Capture the cell that displays the provided text and extract its (x, y) central coordinate. 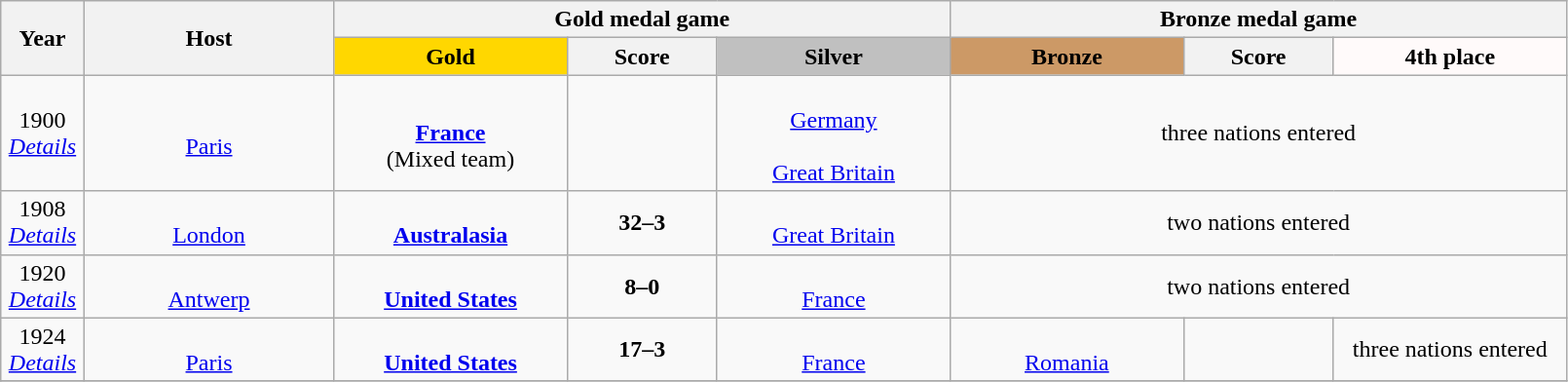
Bronze (1067, 57)
4th place (1450, 57)
1920Details (43, 286)
GermanyGreat Britain (834, 133)
8–0 (642, 286)
Bronze medal game (1258, 19)
London (208, 222)
Gold (450, 57)
Gold medal game (643, 19)
Romania (1067, 349)
Antwerp (208, 286)
17–3 (642, 349)
1900Details (43, 133)
Silver (834, 57)
32–3 (642, 222)
Great Britain (834, 222)
1924Details (43, 349)
Host (208, 38)
1908Details (43, 222)
France(Mixed team) (450, 133)
Year (43, 38)
Australasia (450, 222)
